Return the (x, y) coordinate for the center point of the cell that contains the specified text.  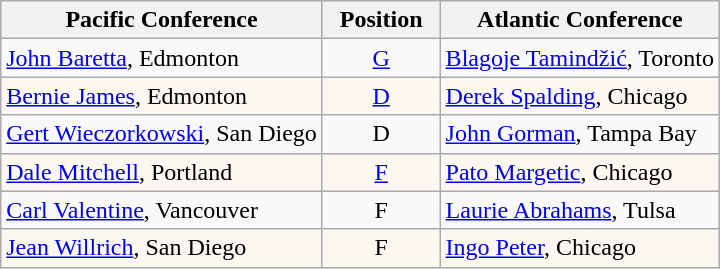
Pacific Conference (162, 20)
John Gorman, Tampa Bay (580, 134)
Laurie Abrahams, Tulsa (580, 210)
Dale Mitchell, Portland (162, 172)
Atlantic Conference (580, 20)
Ingo Peter, Chicago (580, 248)
Pato Margetic, Chicago (580, 172)
Bernie James, Edmonton (162, 96)
G (381, 58)
Position (381, 20)
John Baretta, Edmonton (162, 58)
Gert Wieczorkowski, San Diego (162, 134)
Blagoje Tamindžić, Toronto (580, 58)
Derek Spalding, Chicago (580, 96)
Jean Willrich, San Diego (162, 248)
Carl Valentine, Vancouver (162, 210)
